Identify which cell holds the provided text, then report its [x, y] central coordinate. 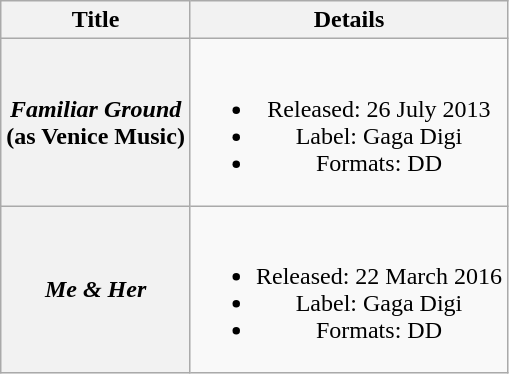
Me & Her [96, 290]
Title [96, 20]
Familiar Ground (as Venice Music) [96, 122]
Details [348, 20]
Released: 22 March 2016Label: Gaga DigiFormats: DD [348, 290]
Released: 26 July 2013Label: Gaga DigiFormats: DD [348, 122]
